Find where the given text appears and provide that cell's center as [x, y] coordinate. 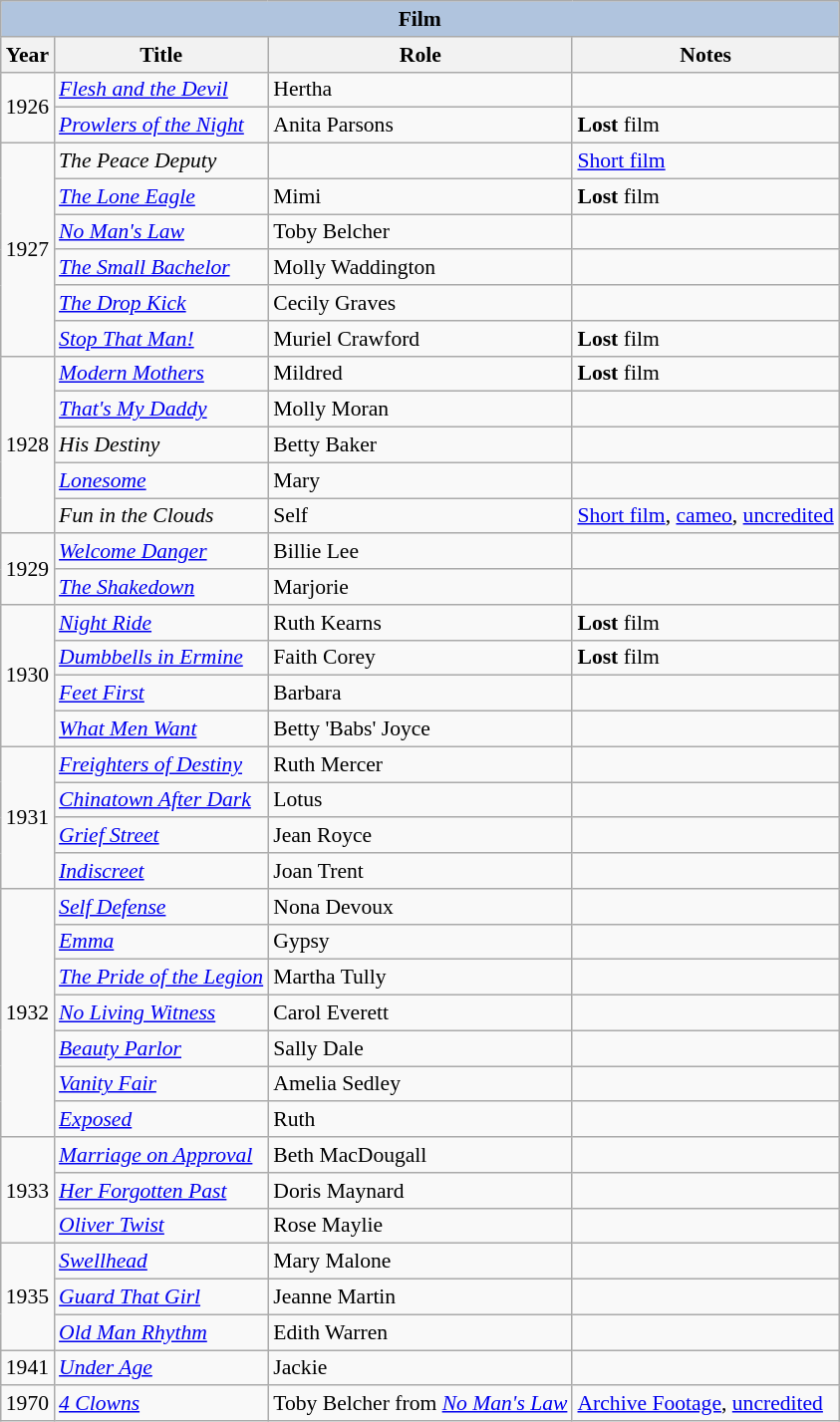
Title [161, 55]
Hertha [420, 90]
Ruth Kearns [420, 623]
Short film, cameo, uncredited [705, 516]
Marjorie [420, 587]
The Shakedown [161, 587]
The Lone Eagle [161, 196]
What Men Want [161, 729]
Stop That Man! [161, 339]
Freighters of Destiny [161, 764]
Gypsy [420, 942]
Under Age [161, 1368]
The Pride of the Legion [161, 978]
Lonesome [161, 480]
Prowlers of the Night [161, 126]
Vanity Fair [161, 1084]
Year [28, 55]
Indiscreet [161, 871]
Self Defense [161, 907]
Welcome Danger [161, 552]
Notes [705, 55]
Ruth Mercer [420, 764]
The Drop Kick [161, 303]
1930 [28, 676]
Cecily Graves [420, 303]
That's My Daddy [161, 410]
Muriel Crawford [420, 339]
The Peace Deputy [161, 161]
Film [420, 19]
Betty Baker [420, 445]
Jean Royce [420, 836]
Fun in the Clouds [161, 516]
Emma [161, 942]
1928 [28, 444]
Rose Maylie [420, 1226]
Molly Moran [420, 410]
Modern Mothers [161, 374]
Night Ride [161, 623]
Martha Tully [420, 978]
1927 [28, 250]
Betty 'Babs' Joyce [420, 729]
Lotus [420, 800]
Barbara [420, 694]
Mildred [420, 374]
Beth MacDougall [420, 1155]
Faith Corey [420, 658]
Edith Warren [420, 1332]
Beauty Parlor [161, 1048]
Old Man Rhythm [161, 1332]
Nona Devoux [420, 907]
Self [420, 516]
Chinatown After Dark [161, 800]
Joan Trent [420, 871]
Grief Street [161, 836]
1932 [28, 1012]
Sally Dale [420, 1048]
No Living Witness [161, 1013]
Jeanne Martin [420, 1297]
Marriage on Approval [161, 1155]
1970 [28, 1404]
Short film [705, 161]
Ruth [420, 1120]
Swellhead [161, 1262]
Anita Parsons [420, 126]
The Small Bachelor [161, 268]
Carol Everett [420, 1013]
Amelia Sedley [420, 1084]
Mary [420, 480]
1941 [28, 1368]
Guard That Girl [161, 1297]
Mary Malone [420, 1262]
1926 [28, 108]
1929 [28, 570]
Mimi [420, 196]
His Destiny [161, 445]
Flesh and the Devil [161, 90]
Archive Footage, uncredited [705, 1404]
Doris Maynard [420, 1191]
1931 [28, 817]
1933 [28, 1190]
Molly Waddington [420, 268]
Oliver Twist [161, 1226]
Toby Belcher from No Man's Law [420, 1404]
4 Clowns [161, 1404]
Feet First [161, 694]
Role [420, 55]
Toby Belcher [420, 232]
Exposed [161, 1120]
1935 [28, 1297]
No Man's Law [161, 232]
Billie Lee [420, 552]
Jackie [420, 1368]
Her Forgotten Past [161, 1191]
Dumbbells in Ermine [161, 658]
